Search for the cell housing the specified text and yield its (X, Y) center coordinate. 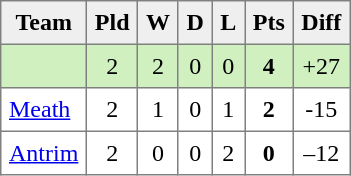
-15 (321, 110)
Pts (269, 23)
4 (269, 66)
Diff (321, 23)
D (195, 23)
Antrim (44, 153)
W (158, 23)
L (228, 23)
–12 (321, 153)
Team (44, 23)
Meath (44, 110)
+27 (321, 66)
Pld (112, 23)
